Find where the given text appears and provide that cell's center as [x, y] coordinate. 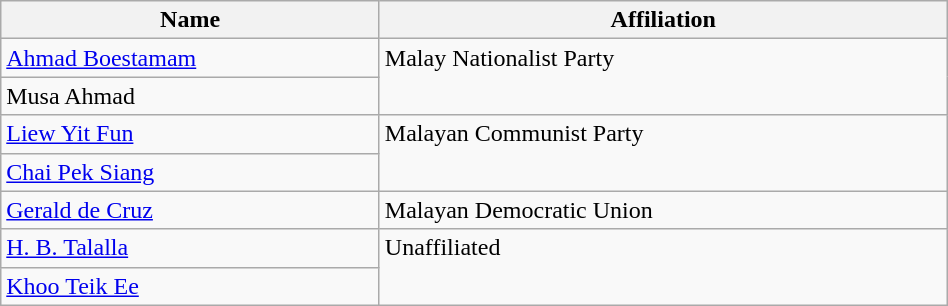
Unaffiliated [663, 267]
Name [190, 20]
Malayan Communist Party [663, 153]
Liew Yit Fun [190, 134]
Chai Pek Siang [190, 172]
Khoo Teik Ee [190, 286]
Gerald de Cruz [190, 210]
H. B. Talalla [190, 248]
Affiliation [663, 20]
Malayan Democratic Union [663, 210]
Musa Ahmad [190, 96]
Malay Nationalist Party [663, 77]
Ahmad Boestamam [190, 58]
